Find where the given text appears and provide that cell's center as (X, Y) coordinate. 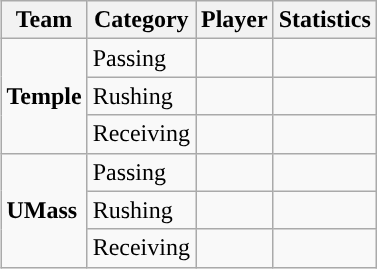
Team (44, 20)
UMass (44, 210)
Player (235, 20)
Statistics (324, 20)
Category (141, 20)
Temple (44, 96)
